Locate the cell with the specified text and output its (X, Y) center coordinate. 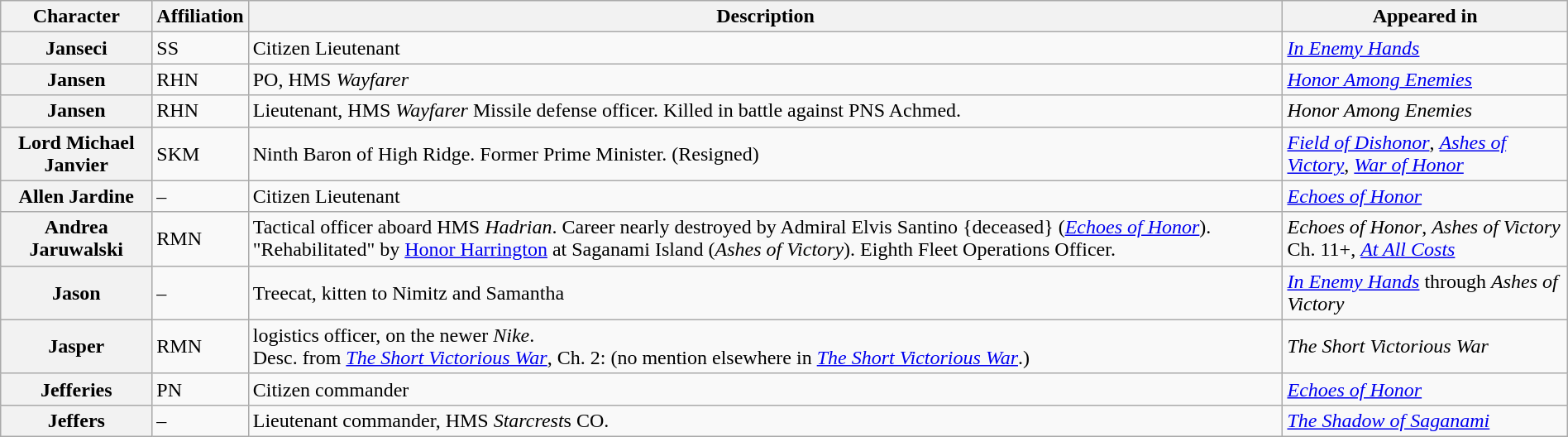
Treecat, kitten to Nimitz and Samantha (766, 293)
In Enemy Hands through Ashes of Victory (1425, 293)
Citizen commander (766, 389)
Jefferies (76, 389)
logistics officer, on the newer Nike.Desc. from The Short Victorious War, Ch. 2: (no mention elsewhere in The Short Victorious War.) (766, 346)
Lieutenant, HMS Wayfarer Missile defense officer. Killed in battle against PNS Achmed. (766, 111)
Jason (76, 293)
Description (766, 17)
Allen Jardine (76, 196)
Andrea Jaruwalski (76, 238)
Lord Michael Janvier (76, 154)
Character (76, 17)
Affiliation (200, 17)
Field of Dishonor, Ashes of Victory, War of Honor (1425, 154)
In Enemy Hands (1425, 48)
Appeared in (1425, 17)
Jasper (76, 346)
Janseci (76, 48)
Ninth Baron of High Ridge. Former Prime Minister. (Resigned) (766, 154)
SS (200, 48)
Echoes of Honor, Ashes of Victory Ch. 11+, At All Costs (1425, 238)
PN (200, 389)
SKM (200, 154)
Jeffers (76, 420)
Lieutenant commander, HMS Starcrests CO. (766, 420)
PO, HMS Wayfarer (766, 79)
The Shadow of Saganami (1425, 420)
The Short Victorious War (1425, 346)
